Identify which cell holds the provided text, then report its (x, y) central coordinate. 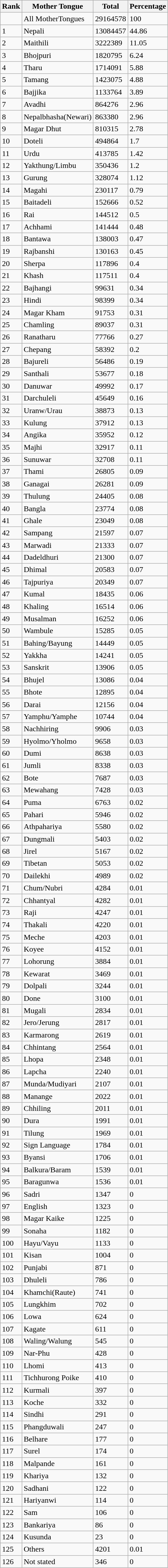
49 (11, 619)
49992 (110, 386)
21 (11, 276)
Tichhurong Poike (58, 1378)
138003 (110, 239)
32 (11, 410)
37 (11, 472)
130163 (110, 251)
23049 (110, 521)
Baragunwa (58, 1182)
89037 (110, 325)
Hindi (58, 300)
428 (110, 1353)
1182 (110, 1231)
96 (11, 1194)
0.18 (148, 374)
Kulung (58, 423)
1784 (110, 1145)
2022 (110, 1096)
Jirel (58, 851)
24 (11, 312)
13906 (110, 668)
Sam (58, 1512)
Danuwar (58, 386)
41 (11, 521)
8338 (110, 766)
110 (11, 1366)
68 (11, 851)
92 (11, 1145)
101 (11, 1255)
Dumi (58, 753)
Chhiling (58, 1108)
117896 (110, 263)
90 (11, 1121)
328074 (110, 178)
410 (110, 1378)
144512 (110, 215)
545 (110, 1341)
32917 (110, 447)
18435 (110, 594)
77 (11, 962)
Magar Kham (58, 312)
Santhali (58, 374)
31 (11, 398)
85 (11, 1059)
Khaling (58, 606)
4220 (110, 925)
117511 (110, 276)
Lungkhim (58, 1304)
117 (11, 1451)
19 (11, 251)
Belhare (58, 1439)
38 (11, 484)
66 (11, 827)
2240 (110, 1072)
Koche (58, 1402)
Others (58, 1549)
Sherpa (58, 263)
14241 (110, 655)
64 (11, 802)
69 (11, 863)
Mewahang (58, 790)
1714091 (110, 68)
247 (110, 1427)
1.2 (148, 166)
91753 (110, 312)
4152 (110, 949)
43 (11, 545)
5403 (110, 839)
1133764 (110, 92)
77766 (110, 337)
Nachhiring (58, 729)
Bangla (58, 508)
Kisan (58, 1255)
38873 (110, 410)
230117 (110, 190)
105 (11, 1304)
12156 (110, 704)
56 (11, 704)
111 (11, 1378)
Musalman (58, 619)
Kagate (58, 1329)
35952 (110, 435)
3884 (110, 962)
Bajureli (58, 362)
Raji (58, 912)
40 (11, 508)
78 (11, 974)
332 (110, 1402)
346 (110, 1562)
Dadeldhuri (58, 558)
Gurung (58, 178)
Waling/Walung (58, 1341)
11.05 (148, 43)
Dungmali (58, 839)
Mother Tongue (58, 6)
115 (11, 1427)
11 (11, 153)
71 (11, 888)
Bantawa (58, 239)
350436 (110, 166)
29 (11, 374)
161 (110, 1463)
Bhujel (58, 680)
Thami (58, 472)
611 (110, 1329)
88 (11, 1096)
Koyee (58, 949)
Dolpali (58, 986)
1225 (110, 1219)
14449 (110, 643)
62 (11, 778)
Thulung (58, 496)
624 (110, 1316)
59 (11, 741)
Lhopa (58, 1059)
6763 (110, 802)
1.12 (148, 178)
Sampang (58, 533)
494864 (110, 141)
Ranatharu (58, 337)
54 (11, 680)
125 (11, 1549)
Chepang (58, 349)
Dhuleli (58, 1280)
36 (11, 459)
124 (11, 1537)
121 (11, 1500)
Khamchi(Raute) (58, 1292)
4203 (110, 937)
44 (11, 558)
Khash (58, 276)
55 (11, 692)
Thakali (58, 925)
Chum/Nubri (58, 888)
Yamphu/Yamphe (58, 716)
126 (11, 1562)
Darai (58, 704)
Pahari (58, 815)
Rank (11, 6)
1347 (110, 1194)
5167 (110, 851)
0.47 (148, 239)
3 (11, 55)
9658 (110, 741)
82 (11, 1023)
Chamling (58, 325)
Kusunda (58, 1537)
26 (11, 337)
2619 (110, 1035)
2 (11, 43)
7 (11, 104)
18 (11, 239)
141444 (110, 227)
103 (11, 1280)
63 (11, 790)
51 (11, 643)
3469 (110, 974)
74 (11, 925)
Magar Kaike (58, 1219)
2834 (110, 1010)
12895 (110, 692)
Phangduwali (58, 1427)
87 (11, 1084)
45 (11, 570)
Manange (58, 1096)
Hyolmo/Yholmo (58, 741)
Surel (58, 1451)
Not stated (58, 1562)
Kumal (58, 594)
2348 (110, 1059)
93 (11, 1158)
Yakkha (58, 655)
3244 (110, 986)
152666 (110, 202)
2.78 (148, 129)
786 (110, 1280)
1.42 (148, 153)
108 (11, 1341)
22 (11, 288)
Magahi (58, 190)
0.2 (148, 349)
Sunuwar (58, 459)
Sanskrit (58, 668)
20 (11, 263)
1536 (110, 1182)
99 (11, 1231)
Dhimal (58, 570)
7687 (110, 778)
Rajbanshi (58, 251)
0.79 (148, 190)
21597 (110, 533)
9906 (110, 729)
Sadri (58, 1194)
44.86 (148, 31)
Ganagai (58, 484)
35 (11, 447)
13084457 (110, 31)
95 (11, 1182)
91 (11, 1133)
Sonaha (58, 1231)
89 (11, 1108)
13 (11, 178)
4 (11, 68)
4284 (110, 888)
3.89 (148, 92)
16 (11, 215)
112 (11, 1390)
15 (11, 202)
5.88 (148, 68)
72 (11, 900)
Tajpuriya (58, 582)
10744 (110, 716)
16252 (110, 619)
2817 (110, 1023)
21333 (110, 545)
53 (11, 668)
Tibetan (58, 863)
37912 (110, 423)
107 (11, 1329)
2011 (110, 1108)
0.52 (148, 202)
4247 (110, 912)
42 (11, 533)
1.7 (148, 141)
7428 (110, 790)
1969 (110, 1133)
Hayu/Vayu (58, 1243)
17 (11, 227)
Dura (58, 1121)
Kewarat (58, 974)
0.27 (148, 337)
Karmarong (58, 1035)
61 (11, 766)
116 (11, 1439)
Nepali (58, 31)
Achhami (58, 227)
81 (11, 1010)
20349 (110, 582)
English (58, 1206)
52 (11, 655)
8 (11, 116)
118 (11, 1463)
0.12 (148, 435)
120 (11, 1488)
60 (11, 753)
23774 (110, 508)
Mugali (58, 1010)
Doteli (58, 141)
Lohorung (58, 962)
80 (11, 998)
Sign Language (58, 1145)
4282 (110, 900)
Majhi (58, 447)
Darchuleli (58, 398)
6 (11, 92)
13086 (110, 680)
27 (11, 349)
99631 (110, 288)
98 (11, 1219)
1004 (110, 1255)
56486 (110, 362)
Bankariya (58, 1525)
Tharu (58, 68)
58 (11, 729)
2564 (110, 1047)
1 (11, 31)
0.5 (148, 215)
Lowa (58, 1316)
Percentage (148, 6)
Chhantyal (58, 900)
Tamang (58, 80)
Angika (58, 435)
113 (11, 1402)
Avadhi (58, 104)
58392 (110, 349)
Urdu (58, 153)
397 (110, 1390)
Baitadeli (58, 202)
Bhojpuri (58, 55)
Bajhangi (58, 288)
Lapcha (58, 1072)
Uranw/Urau (58, 410)
Balkura/Baram (58, 1170)
Rai (58, 215)
16514 (110, 606)
67 (11, 839)
24405 (110, 496)
Yakthung/Limbu (58, 166)
Total (110, 6)
70 (11, 876)
Jumli (58, 766)
28 (11, 362)
Magar Dhut (58, 129)
1323 (110, 1206)
Lhomi (58, 1366)
26281 (110, 484)
20583 (110, 570)
5 (11, 80)
0.17 (148, 386)
6.24 (148, 55)
Meche (58, 937)
32708 (110, 459)
25 (11, 325)
1706 (110, 1158)
4989 (110, 876)
30 (11, 386)
810315 (110, 129)
14 (11, 190)
0.45 (148, 251)
864276 (110, 104)
Chhintang (58, 1047)
1820795 (110, 55)
291 (110, 1415)
Bajjika (58, 92)
Khariya (58, 1476)
Sindhi (58, 1415)
73 (11, 912)
Hariyanwi (58, 1500)
1539 (110, 1170)
1991 (110, 1121)
177 (110, 1439)
3100 (110, 998)
57 (11, 716)
Ghale (58, 521)
48 (11, 606)
65 (11, 815)
Jero/Jerung (58, 1023)
Sadhani (58, 1488)
Bahing/Bayung (58, 643)
5580 (110, 827)
741 (110, 1292)
0.48 (148, 227)
5946 (110, 815)
Nar-Phu (58, 1353)
871 (110, 1268)
3222389 (110, 43)
10 (11, 141)
413785 (110, 153)
1133 (110, 1243)
46 (11, 582)
97 (11, 1206)
102 (11, 1268)
Wambule (58, 631)
53677 (110, 374)
132 (110, 1476)
94 (11, 1170)
83 (11, 1035)
Punjabi (58, 1268)
75 (11, 937)
98399 (110, 300)
Malpande (58, 1463)
Puma (58, 802)
Bote (58, 778)
Athpahariya (58, 827)
8638 (110, 753)
9 (11, 129)
119 (11, 1476)
79 (11, 986)
33 (11, 423)
50 (11, 631)
Nepalbhasha(Newari) (58, 116)
Kurmali (58, 1390)
Dailekhi (58, 876)
Marwadi (58, 545)
Bhote (58, 692)
Byansi (58, 1158)
2107 (110, 1084)
Maithili (58, 43)
123 (11, 1525)
104 (11, 1292)
21300 (110, 558)
12 (11, 166)
Done (58, 998)
34 (11, 435)
0.16 (148, 398)
0.19 (148, 362)
109 (11, 1353)
76 (11, 949)
702 (110, 1304)
45649 (110, 398)
863380 (110, 116)
All MotherTongues (58, 19)
15285 (110, 631)
84 (11, 1047)
4.88 (148, 80)
413 (110, 1366)
4201 (110, 1549)
Munda/Mudiyari (58, 1084)
29164578 (110, 19)
47 (11, 594)
5053 (110, 863)
1423075 (110, 80)
26805 (110, 472)
174 (110, 1451)
39 (11, 496)
Tilung (58, 1133)
